Identify which cell holds the provided text, then report its (X, Y) central coordinate. 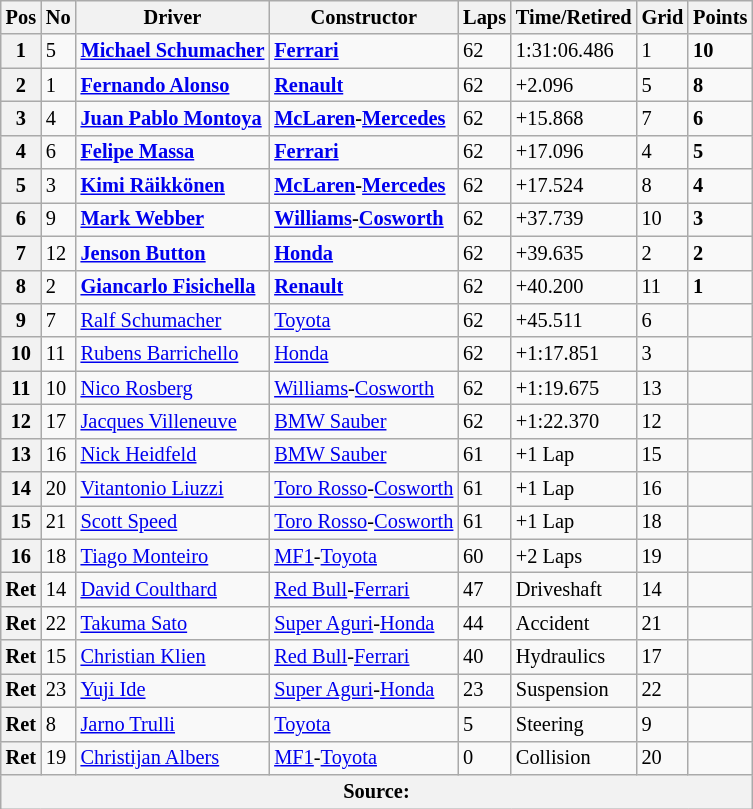
Nico Rosberg (173, 388)
Accident (574, 623)
+17.096 (574, 152)
+2 Laps (574, 556)
+40.200 (574, 287)
Christian Klien (173, 657)
Jacques Villeneuve (173, 421)
+15.868 (574, 118)
+39.635 (574, 253)
+1:17.851 (574, 354)
Giancarlo Fisichella (173, 287)
No (58, 17)
47 (484, 589)
Time/Retired (574, 17)
+17.524 (574, 186)
Yuji Ide (173, 690)
+45.511 (574, 320)
Juan Pablo Montoya (173, 118)
Driver (173, 17)
Grid (663, 17)
44 (484, 623)
Michael Schumacher (173, 51)
+1:19.675 (574, 388)
Tiago Monteiro (173, 556)
Steering (574, 724)
Vitantonio Liuzzi (173, 489)
Mark Webber (173, 219)
60 (484, 556)
Driveshaft (574, 589)
Nick Heidfeld (173, 455)
Jenson Button (173, 253)
Fernando Alonso (173, 85)
David Coulthard (173, 589)
Suspension (574, 690)
Ralf Schumacher (173, 320)
Jarno Trulli (173, 724)
Source: (376, 791)
+1:22.370 (574, 421)
Constructor (364, 17)
Rubens Barrichello (173, 354)
Christijan Albers (173, 758)
Pos (21, 17)
0 (484, 758)
1:31:06.486 (574, 51)
Kimi Räikkönen (173, 186)
Takuma Sato (173, 623)
Hydraulics (574, 657)
Laps (484, 17)
40 (484, 657)
Scott Speed (173, 522)
Collision (574, 758)
Felipe Massa (173, 152)
+2.096 (574, 85)
Points (720, 17)
+37.739 (574, 219)
